Output the [x, y] coordinate of the center of the cell containing the given text.  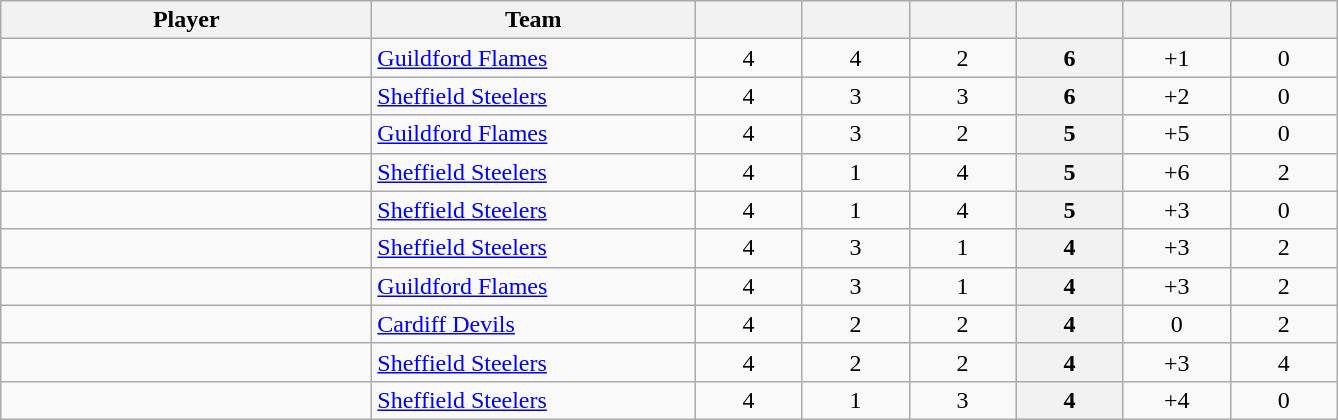
+1 [1176, 58]
Player [186, 20]
Cardiff Devils [534, 324]
+4 [1176, 400]
+2 [1176, 96]
+5 [1176, 134]
Team [534, 20]
+6 [1176, 172]
